Determine the [x, y] coordinate at the center of the cell enclosing the given text.  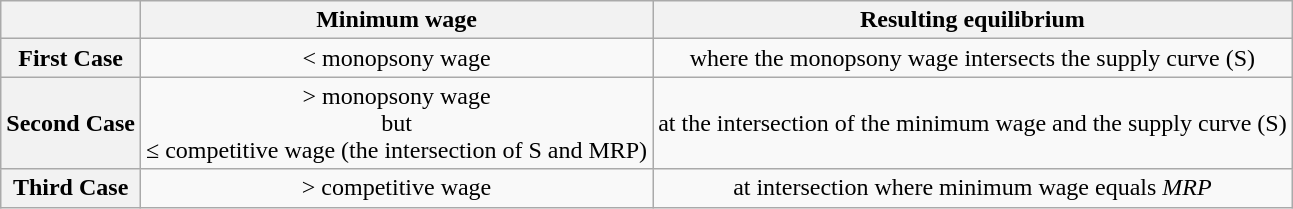
Resulting equilibrium [973, 20]
where the monopsony wage intersects the supply curve (S) [973, 58]
Second Case [71, 123]
at intersection where minimum wage equals MRP [973, 188]
< monopsony wage [396, 58]
First Case [71, 58]
Minimum wage [396, 20]
> monopsony wage but ≤ competitive wage (the intersection of S and MRP) [396, 123]
> competitive wage [396, 188]
at the intersection of the minimum wage and the supply curve (S) [973, 123]
Third Case [71, 188]
